Return the (X, Y) coordinate for the center point of the cell that contains the specified text.  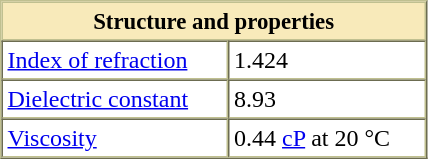
Viscosity (116, 138)
Dielectric constant (116, 100)
1.424 (327, 60)
Structure and properties (214, 22)
8.93 (327, 100)
Index of refraction (116, 60)
0.44 cP at 20 °C (327, 138)
